Capture the cell that displays the provided text and extract its (x, y) central coordinate. 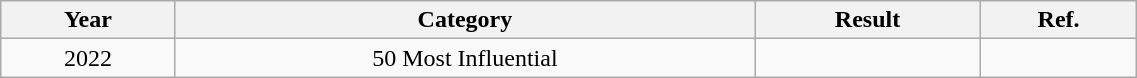
Year (88, 20)
Category (465, 20)
Result (868, 20)
50 Most Influential (465, 58)
Ref. (1058, 20)
2022 (88, 58)
